Detect which cell encompasses the target text, then output its [x, y] center coordinate. 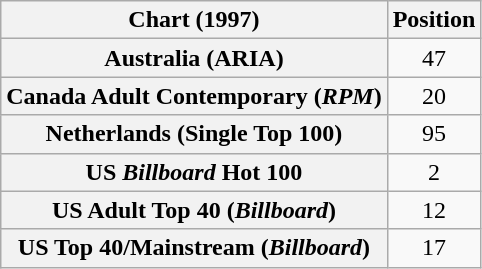
Netherlands (Single Top 100) [194, 134]
95 [434, 134]
Canada Adult Contemporary (RPM) [194, 96]
US Adult Top 40 (Billboard) [194, 210]
US Billboard Hot 100 [194, 172]
20 [434, 96]
2 [434, 172]
Chart (1997) [194, 20]
12 [434, 210]
Australia (ARIA) [194, 58]
47 [434, 58]
Position [434, 20]
17 [434, 248]
US Top 40/Mainstream (Billboard) [194, 248]
